Detect which cell encompasses the target text, then output its [x, y] center coordinate. 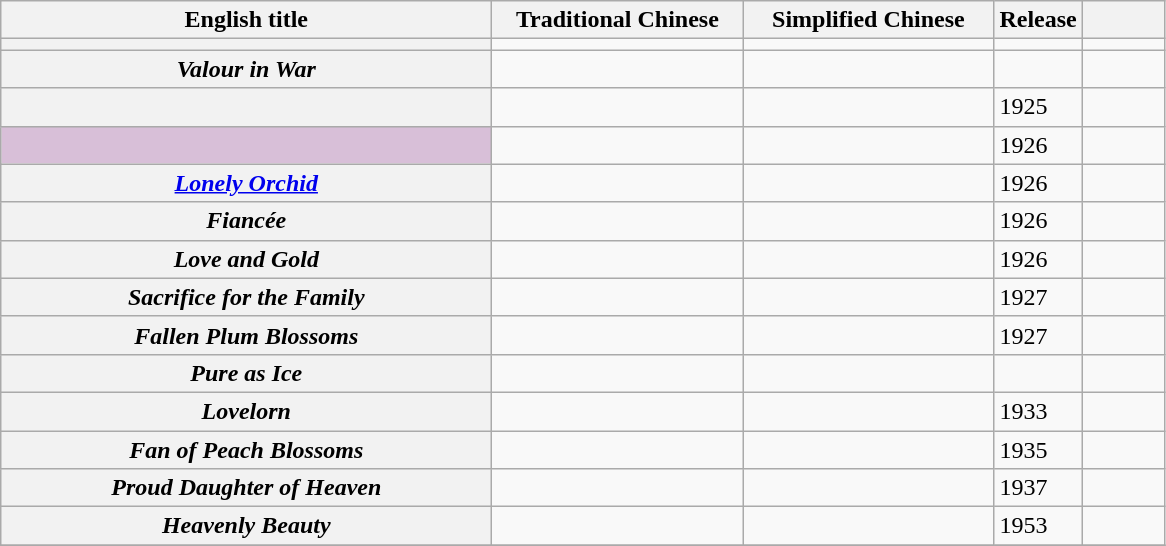
1935 [1038, 449]
Fan of Peach Blossoms [246, 449]
1953 [1038, 526]
1933 [1038, 411]
Heavenly Beauty [246, 526]
Valour in War [246, 69]
Simplified Chinese [868, 20]
1925 [1038, 107]
Love and Gold [246, 259]
1937 [1038, 488]
Lonely Orchid [246, 183]
Release [1038, 20]
Lovelorn [246, 411]
Pure as Ice [246, 373]
Sacrifice for the Family [246, 297]
Proud Daughter of Heaven [246, 488]
Traditional Chinese [618, 20]
Fallen Plum Blossoms [246, 335]
English title [246, 20]
Fiancée [246, 221]
